Detect which cell encompasses the target text, then output its [X, Y] center coordinate. 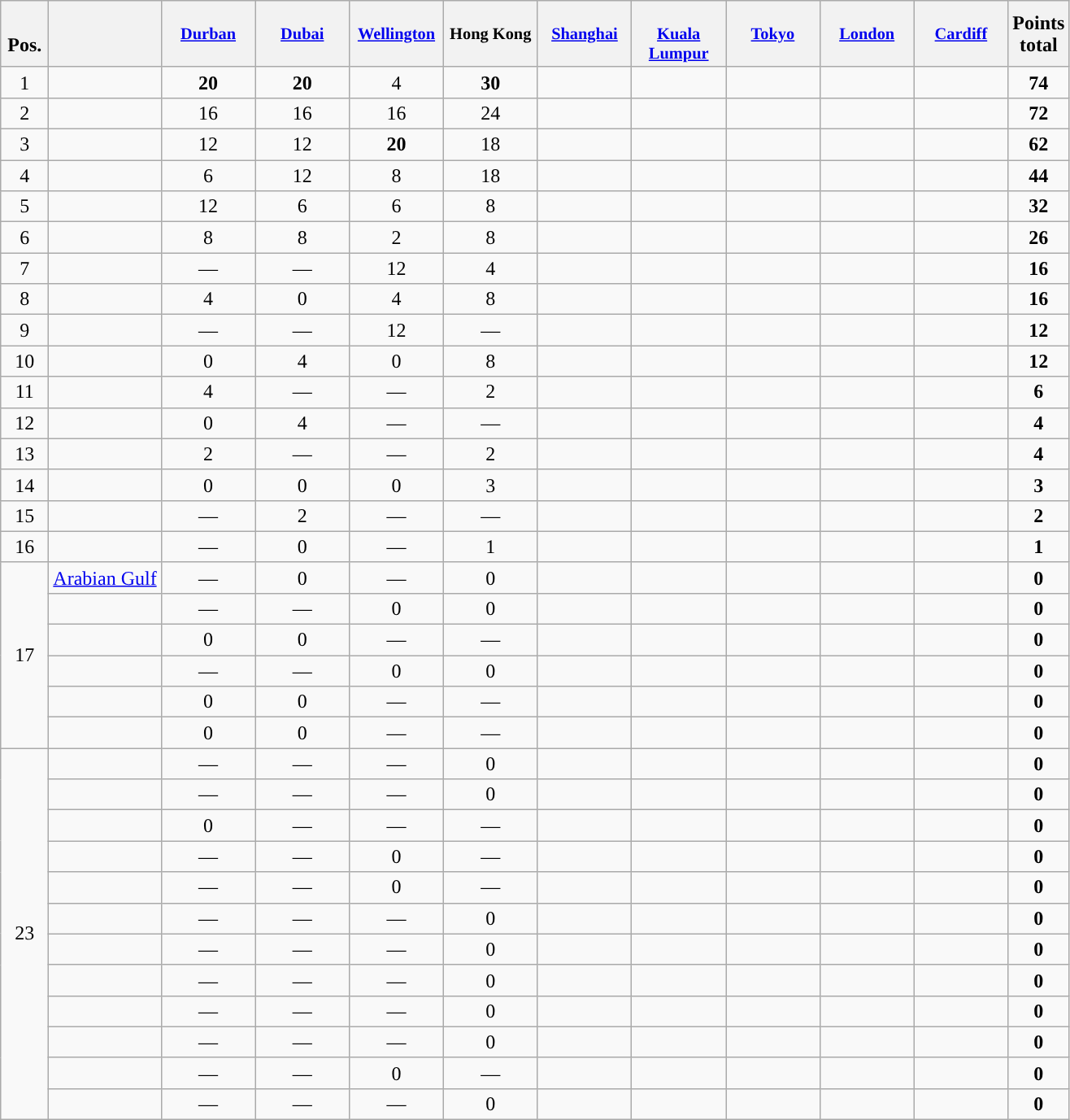
23 [24, 934]
London [867, 34]
Dubai [302, 34]
14 [24, 485]
24 [490, 113]
9 [24, 330]
Tokyo [773, 34]
Kuala Lumpur [679, 34]
7 [24, 268]
Hong Kong [490, 34]
Arabian Gulf [105, 577]
Pointstotal [1039, 34]
44 [1039, 176]
62 [1039, 145]
74 [1039, 82]
Wellington [397, 34]
Cardiff [961, 34]
32 [1039, 207]
5 [24, 207]
Pos. [24, 34]
26 [1039, 238]
Shanghai [585, 34]
30 [490, 82]
72 [1039, 113]
13 [24, 454]
10 [24, 361]
15 [24, 516]
17 [24, 655]
11 [24, 392]
Durban [208, 34]
